Extract the [x, y] coordinate from the center of the cell holding the provided text.  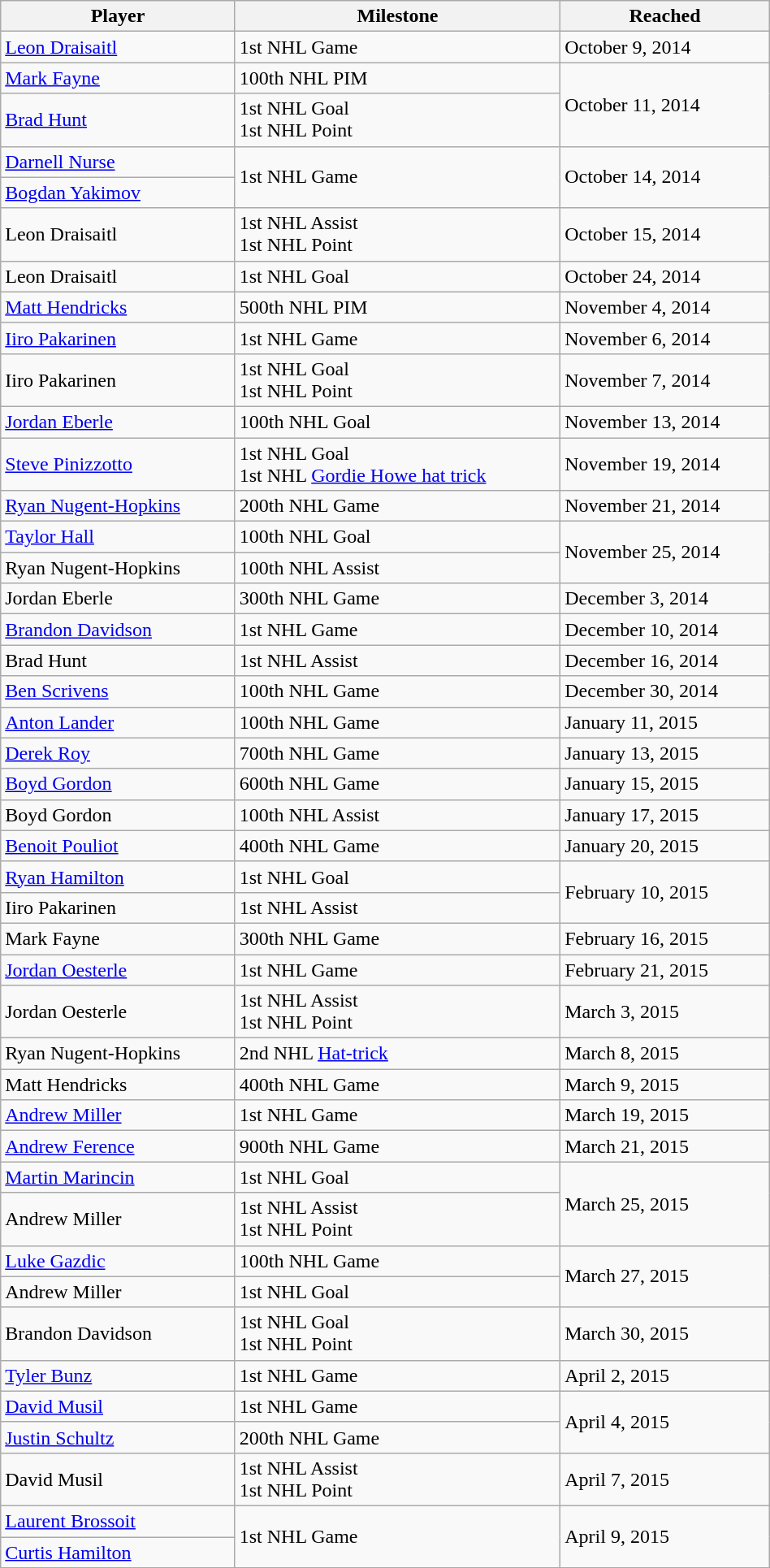
Ben Scrivens [118, 691]
100th NHL PIM [397, 78]
February 10, 2015 [665, 892]
Milestone [397, 16]
March 19, 2015 [665, 1115]
Andrew Ference [118, 1146]
November 19, 2014 [665, 463]
Curtis Hamilton [118, 1553]
Ryan Hamilton [118, 877]
Anton Lander [118, 722]
500th NHL PIM [397, 307]
April 4, 2015 [665, 1422]
October 11, 2014 [665, 104]
Derek Roy [118, 753]
January 20, 2015 [665, 846]
600th NHL Game [397, 784]
November 4, 2014 [665, 307]
Taylor Hall [118, 537]
November 7, 2014 [665, 380]
Tyler Bunz [118, 1375]
900th NHL Game [397, 1146]
Reached [665, 16]
Laurent Brossoit [118, 1521]
Darnell Nurse [118, 162]
Justin Schultz [118, 1437]
October 9, 2014 [665, 47]
April 2, 2015 [665, 1375]
March 30, 2015 [665, 1334]
March 3, 2015 [665, 1012]
Luke Gazdic [118, 1261]
January 11, 2015 [665, 722]
December 3, 2014 [665, 599]
November 13, 2014 [665, 422]
March 8, 2015 [665, 1054]
Player [118, 16]
November 6, 2014 [665, 338]
February 16, 2015 [665, 938]
March 9, 2015 [665, 1085]
March 25, 2015 [665, 1204]
700th NHL Game [397, 753]
Steve Pinizzotto [118, 463]
March 27, 2015 [665, 1276]
December 16, 2014 [665, 661]
Bogdan Yakimov [118, 193]
April 7, 2015 [665, 1479]
Martin Marincin [118, 1177]
October 24, 2014 [665, 276]
December 10, 2014 [665, 630]
October 14, 2014 [665, 177]
February 21, 2015 [665, 969]
Benoit Pouliot [118, 846]
March 21, 2015 [665, 1146]
1st NHL Goal1st NHL Gordie Howe hat trick [397, 463]
October 15, 2014 [665, 234]
2nd NHL Hat-trick [397, 1054]
November 21, 2014 [665, 506]
December 30, 2014 [665, 691]
April 9, 2015 [665, 1536]
January 15, 2015 [665, 784]
January 13, 2015 [665, 753]
January 17, 2015 [665, 815]
November 25, 2014 [665, 552]
